Return the [X, Y] coordinate for the center point of the cell that contains the specified text.  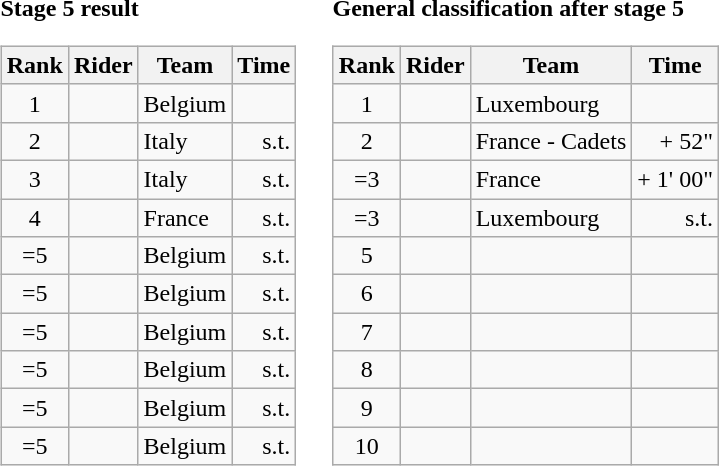
7 [366, 332]
10 [366, 446]
3 [34, 179]
+ 52" [676, 141]
8 [366, 370]
4 [34, 217]
5 [366, 256]
9 [366, 408]
France - Cadets [551, 141]
+ 1' 00" [676, 179]
6 [366, 294]
